Extract the (x, y) coordinate from the center of the cell holding the provided text.  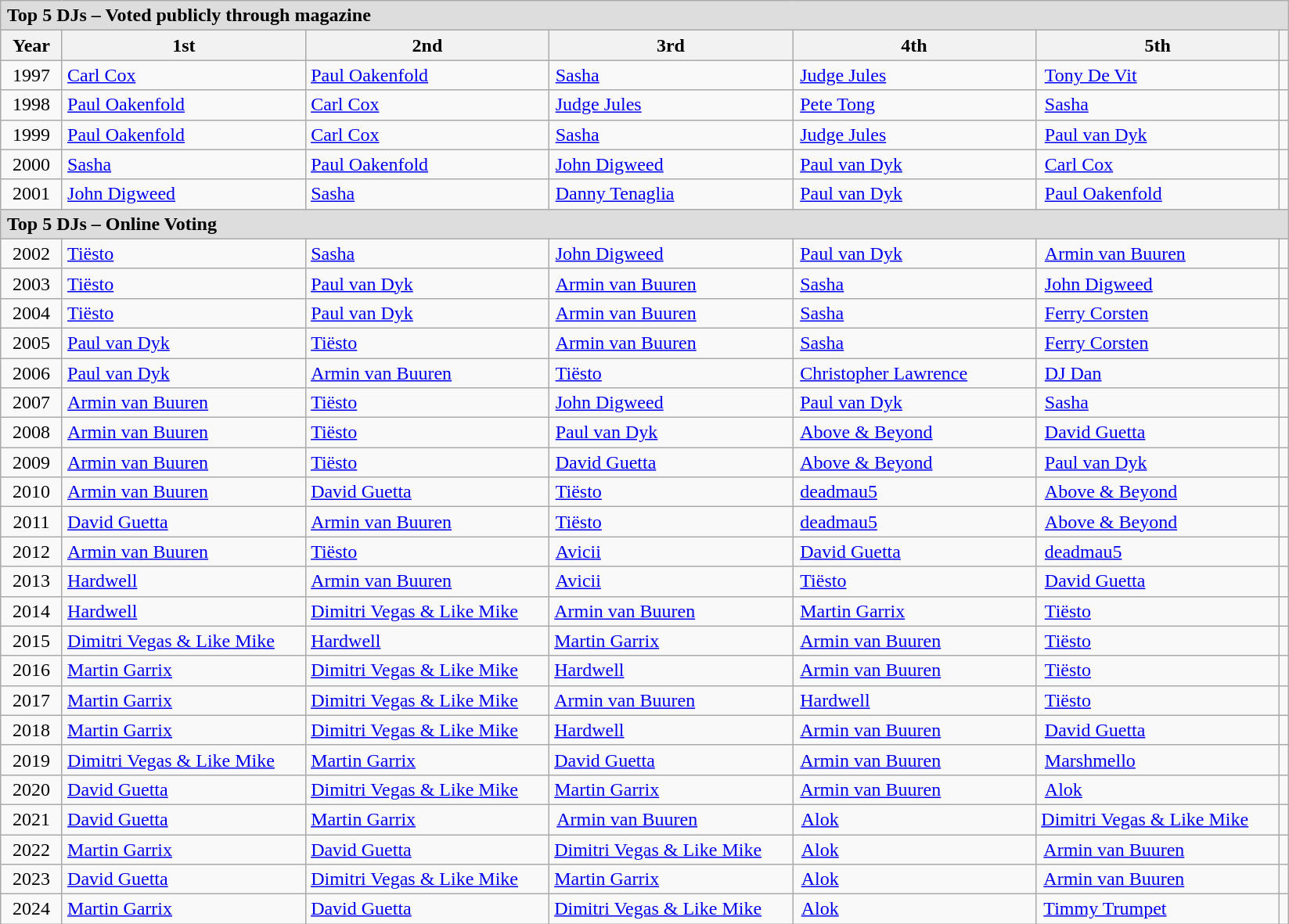
2022 (31, 849)
3rd (670, 45)
2005 (31, 343)
2004 (31, 313)
4th (914, 45)
Year (31, 45)
2002 (31, 253)
2012 (31, 552)
2003 (31, 283)
1997 (31, 75)
Danny Tenaglia (670, 194)
2020 (31, 789)
2024 (31, 909)
Pete Tong (914, 105)
5th (1158, 45)
Tony De Vit (1158, 75)
DJ Dan (1158, 373)
2010 (31, 492)
2021 (31, 819)
2017 (31, 700)
2006 (31, 373)
1st (183, 45)
2nd (427, 45)
1998 (31, 105)
1999 (31, 135)
2000 (31, 164)
2008 (31, 433)
2013 (31, 581)
Top 5 DJs – Voted publicly through magazine (645, 16)
2019 (31, 760)
Timmy Trumpet (1158, 909)
2011 (31, 522)
2001 (31, 194)
2015 (31, 641)
2007 (31, 403)
Christopher Lawrence (914, 373)
2016 (31, 671)
Top 5 DJs – Online Voting (645, 224)
2014 (31, 611)
2018 (31, 730)
2023 (31, 879)
2009 (31, 462)
Marshmello (1158, 760)
